Search for the cell housing the specified text and yield its [X, Y] center coordinate. 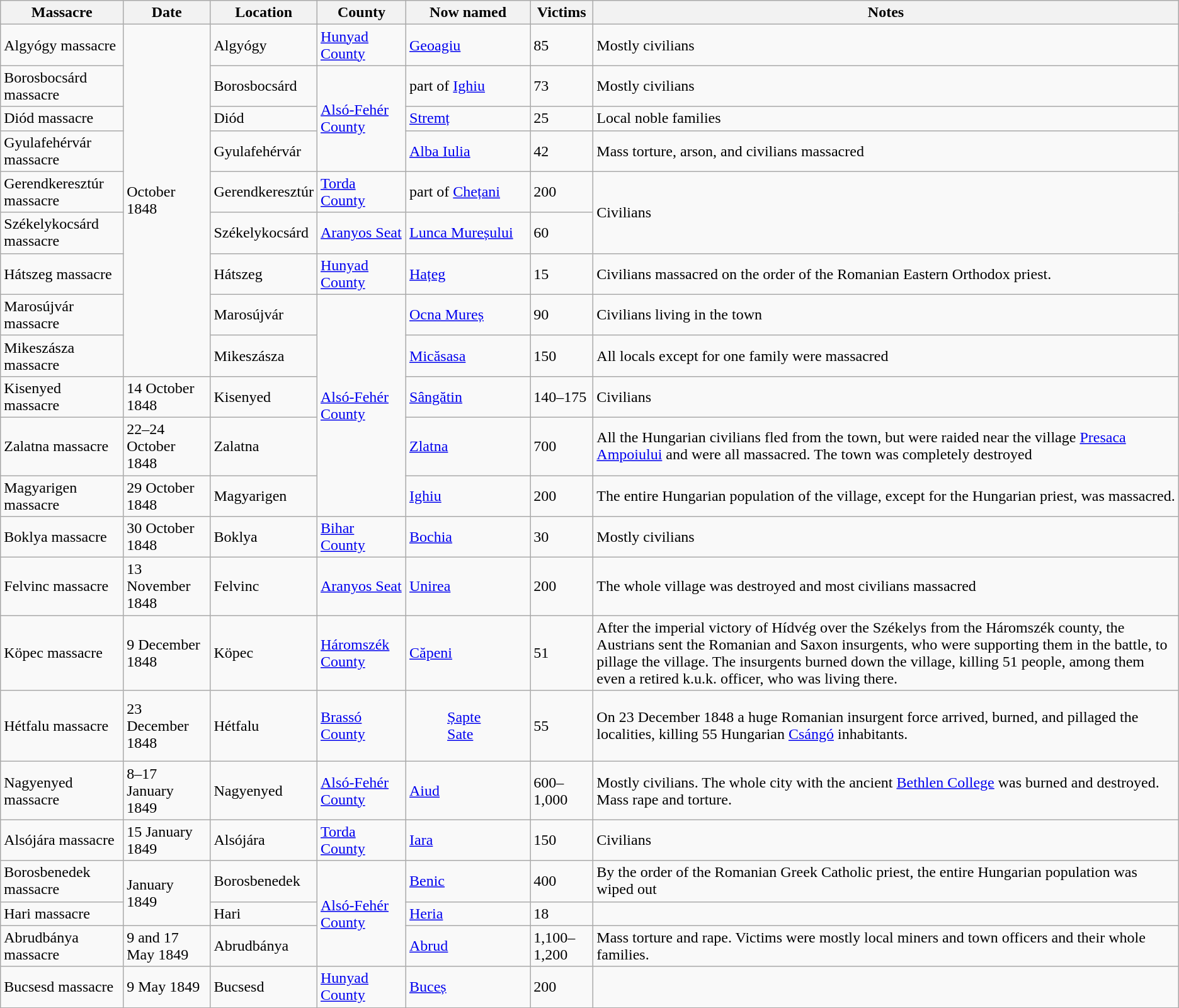
Victims [562, 13]
Gyulafehérvár massacre [62, 151]
Nagyenyed [264, 791]
Notes [886, 13]
Iara [469, 840]
51 [562, 653]
October 1848 [167, 200]
Bochia [469, 537]
Borosbocsárd [264, 86]
Buceș [469, 987]
30 [562, 537]
Gerendkeresztúr [264, 192]
Borosbocsárd massacre [62, 86]
9 and 17 May 1849 [167, 946]
400 [562, 881]
Alsójára massacre [62, 840]
Marosújvár massacre [62, 315]
Bihar County [362, 537]
Köpec [264, 653]
30 October 1848 [167, 537]
Hétfalu massacre [62, 726]
On 23 December 1848 a huge Romanian insurgent force arrived, burned, and pillaged the localities, killing 55 Hungarian Csángó inhabitants. [886, 726]
15 [562, 273]
Civilians living in the town [886, 315]
Hari massacre [62, 913]
Felvinc [264, 587]
part of Ighiu [469, 86]
Háromszék County [362, 653]
Alba Iulia [469, 151]
42 [562, 151]
Mikeszásza [264, 355]
Gyulafehérvár [264, 151]
Diód massacre [62, 118]
13 November 1848 [167, 587]
Mass torture and rape. Victims were mostly local miners and town officers and their whole families. [886, 946]
Heria [469, 913]
Benic [469, 881]
Magyarigen massacre [62, 495]
Date [167, 13]
Mostly civilians. The whole city with the ancient Bethlen College was burned and destroyed. Mass rape and torture. [886, 791]
Bucsesd massacre [62, 987]
Borosbenedek [264, 881]
Massacre [62, 13]
Hațeg [469, 273]
Abrudbánya massacre [62, 946]
Boklya [264, 537]
1,100–1,200 [562, 946]
Székelykocsárd [264, 233]
Zalatna massacre [62, 446]
Kisenyed massacre [62, 397]
9 December 1848 [167, 653]
Diód [264, 118]
Ocna Mureș [469, 315]
Location [264, 13]
Hétfalu [264, 726]
Șapte Sate [469, 726]
Civilians massacred on the order of the Romanian Eastern Orthodox priest. [886, 273]
Hátszeg [264, 273]
Alsójára [264, 840]
73 [562, 86]
Magyarigen [264, 495]
55 [562, 726]
Stremț [469, 118]
Mikeszásza massacre [62, 355]
Zlatna [469, 446]
Micăsasa [469, 355]
15 January 1849 [167, 840]
Kisenyed [264, 397]
22–24 October 1848 [167, 446]
part of Chețani [469, 192]
Brassó County [362, 726]
Lunca Mureșului [469, 233]
Algyógy massacre [62, 45]
Marosújvár [264, 315]
Bucsesd [264, 987]
Unirea [469, 587]
600–1,000 [562, 791]
Hari [264, 913]
Sângătin [469, 397]
25 [562, 118]
By the order of the Romanian Greek Catholic priest, the entire Hungarian population was wiped out [886, 881]
Căpeni [469, 653]
29 October 1848 [167, 495]
Local noble families [886, 118]
All locals except for one family were massacred [886, 355]
Borosbenedek massacre [62, 881]
Zalatna [264, 446]
Abrud [469, 946]
85 [562, 45]
Now named [469, 13]
Geoagiu [469, 45]
January 1849 [167, 893]
Székelykocsárd massacre [62, 233]
18 [562, 913]
Algyógy [264, 45]
The entire Hungarian population of the village, except for the Hungarian priest, was massacred. [886, 495]
Boklya massacre [62, 537]
9 May 1849 [167, 987]
140–175 [562, 397]
Nagyenyed massacre [62, 791]
The whole village was destroyed and most civilians massacred [886, 587]
60 [562, 233]
Gerendkeresztúr massacre [62, 192]
County [362, 13]
14 October 1848 [167, 397]
700 [562, 446]
Ighiu [469, 495]
8–17 January 1849 [167, 791]
Aiud [469, 791]
Hátszeg massacre [62, 273]
90 [562, 315]
Felvinc massacre [62, 587]
Mass torture, arson, and civilians massacred [886, 151]
23 December 1848 [167, 726]
Abrudbánya [264, 946]
Köpec massacre [62, 653]
